Determine the (X, Y) coordinate at the center of the cell enclosing the given text.  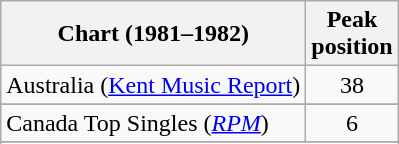
38 (352, 85)
6 (352, 123)
Canada Top Singles (RPM) (154, 123)
Chart (1981–1982) (154, 34)
Peakposition (352, 34)
Australia (Kent Music Report) (154, 85)
